Locate the cell with the specified text and output its (X, Y) center coordinate. 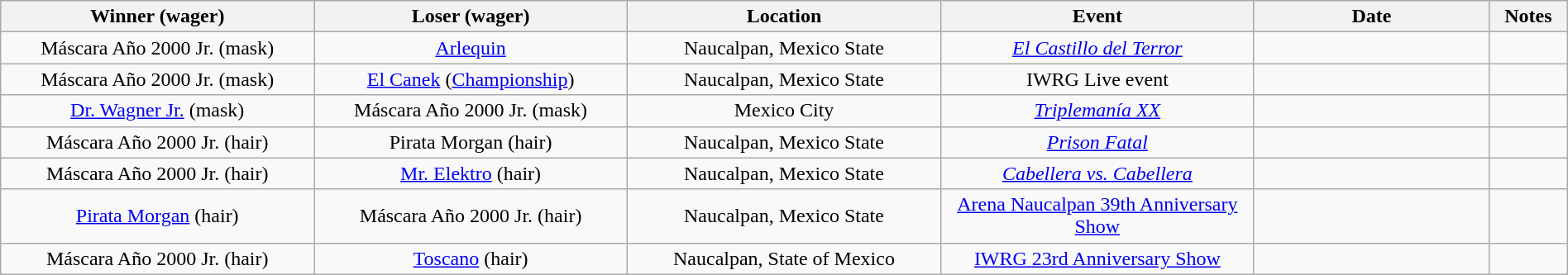
Prison Fatal (1097, 142)
Winner (wager) (157, 17)
Triplemanía XX (1097, 111)
IWRG Live event (1097, 79)
Cabellera vs. Cabellera (1097, 173)
Event (1097, 17)
Arlequin (471, 48)
Mr. Elektro (hair) (471, 173)
Location (784, 17)
El Canek (Championship) (471, 79)
Naucalpan, State of Mexico (784, 258)
Dr. Wagner Jr. (mask) (157, 111)
Notes (1528, 17)
Mexico City (784, 111)
IWRG 23rd Anniversary Show (1097, 258)
El Castillo del Terror (1097, 48)
Date (1371, 17)
Arena Naucalpan 39th Anniversary Show (1097, 216)
Toscano (hair) (471, 258)
Loser (wager) (471, 17)
